From the cell containing the given text, extract its center point as [x, y] coordinate. 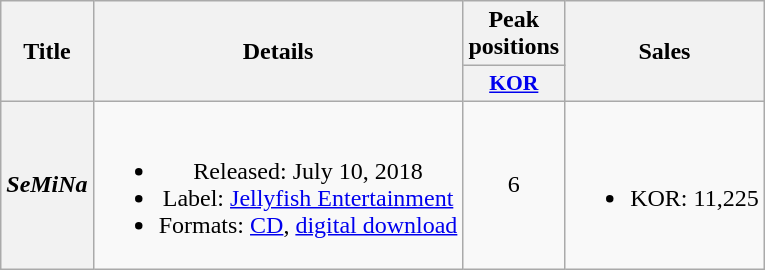
KOR [514, 84]
6 [514, 184]
Sales [665, 52]
Released: July 10, 2018Label: Jellyfish EntertainmentFormats: CD, digital download [278, 184]
SeMiNa [47, 184]
Peak positions [514, 34]
Title [47, 52]
KOR: 11,225 [665, 184]
Details [278, 52]
